Search for the cell housing the specified text and yield its [x, y] center coordinate. 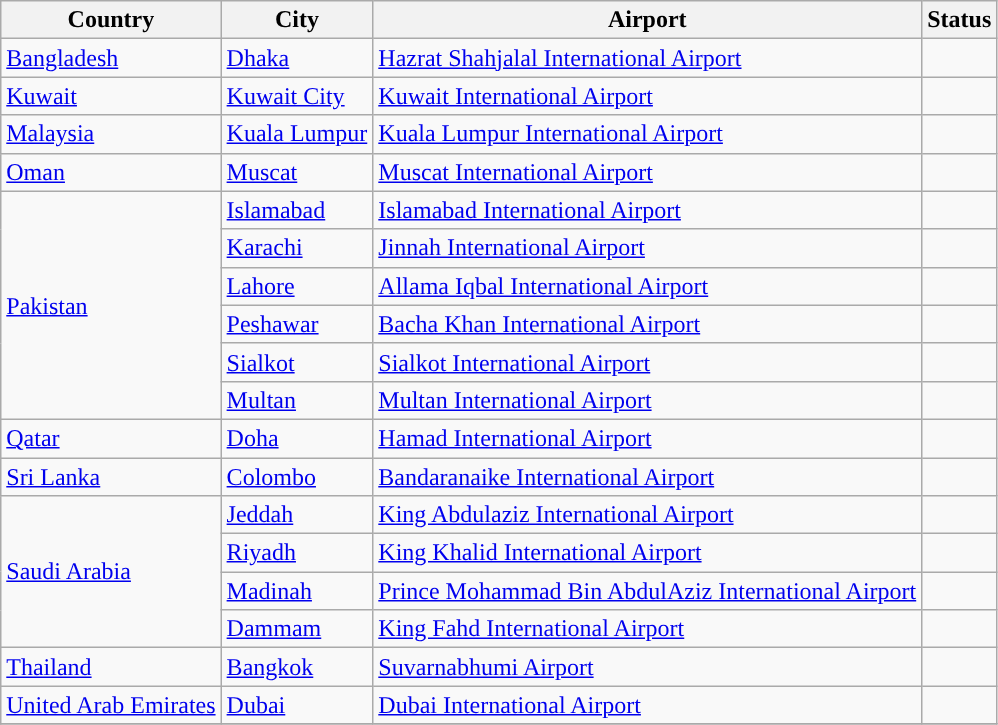
City [297, 20]
Kuwait [111, 96]
Bangkok [297, 667]
Muscat [297, 172]
Suvarnabhumi Airport [648, 667]
Sialkot International Airport [648, 362]
Allama Iqbal International Airport [648, 286]
Status [960, 20]
King Fahd International Airport [648, 629]
Saudi Arabia [111, 572]
Oman [111, 172]
Qatar [111, 438]
Islamabad [297, 210]
King Khalid International Airport [648, 553]
Bandaranaike International Airport [648, 477]
Bangladesh [111, 58]
Kuwait City [297, 96]
Madinah [297, 591]
Peshawar [297, 324]
Bacha Khan International Airport [648, 324]
Dubai [297, 705]
Dubai International Airport [648, 705]
Lahore [297, 286]
Kuala Lumpur International Airport [648, 134]
Sialkot [297, 362]
Pakistan [111, 305]
Doha [297, 438]
Dhaka [297, 58]
United Arab Emirates [111, 705]
Prince Mohammad Bin AbdulAziz International Airport [648, 591]
Colombo [297, 477]
Muscat International Airport [648, 172]
Jinnah International Airport [648, 248]
Kuala Lumpur [297, 134]
Thailand [111, 667]
Karachi [297, 248]
Islamabad International Airport [648, 210]
Airport [648, 20]
Jeddah [297, 515]
Hamad International Airport [648, 438]
Country [111, 20]
Riyadh [297, 553]
King Abdulaziz International Airport [648, 515]
Kuwait International Airport [648, 96]
Sri Lanka [111, 477]
Hazrat Shahjalal International Airport [648, 58]
Multan [297, 400]
Multan International Airport [648, 400]
Malaysia [111, 134]
Dammam [297, 629]
